Extract the [x, y] coordinate from the center of the cell holding the provided text.  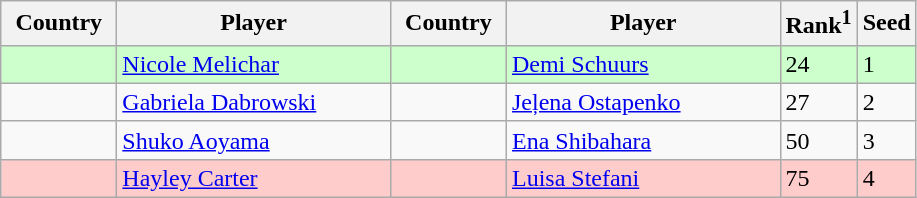
Demi Schuurs [643, 64]
3 [886, 140]
Hayley Carter [254, 178]
Gabriela Dabrowski [254, 102]
2 [886, 102]
Rank1 [818, 24]
Seed [886, 24]
Jeļena Ostapenko [643, 102]
50 [818, 140]
Shuko Aoyama [254, 140]
27 [818, 102]
75 [818, 178]
24 [818, 64]
4 [886, 178]
1 [886, 64]
Luisa Stefani [643, 178]
Nicole Melichar [254, 64]
Ena Shibahara [643, 140]
